Pinpoint the cell where the given text exists, returning its (X, Y) midpoint coordinate. 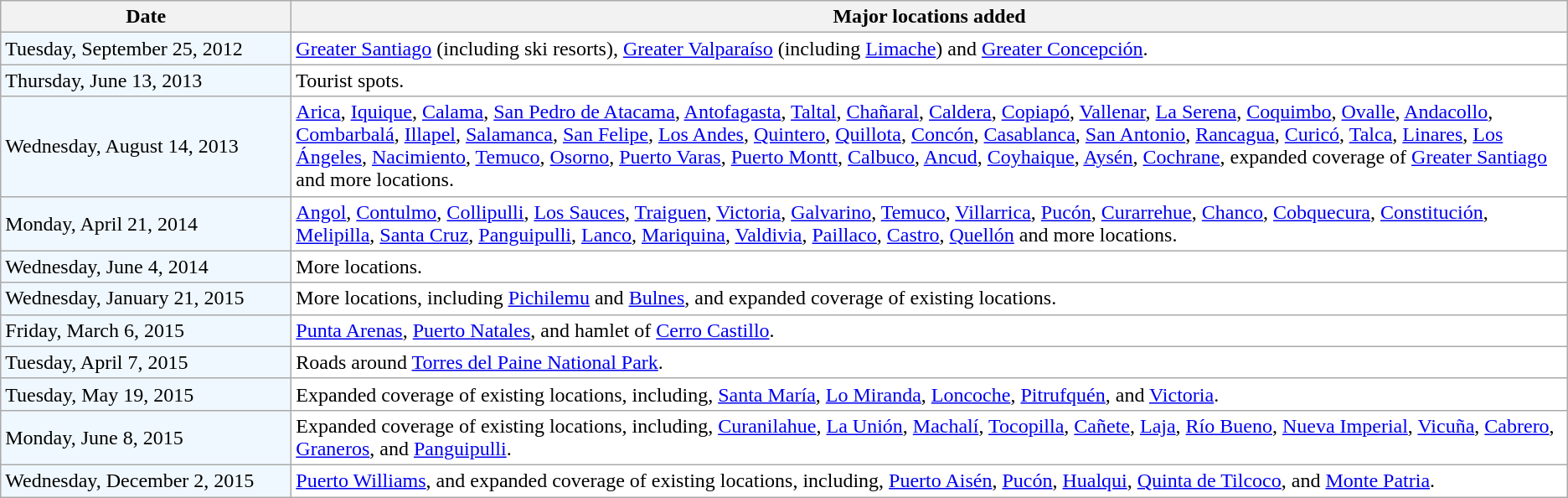
Tuesday, May 19, 2015 (146, 394)
Expanded coverage of existing locations, including, Santa María, Lo Miranda, Loncoche, Pitrufquén, and Victoria. (930, 394)
Tourist spots. (930, 80)
Date (146, 17)
Tuesday, April 7, 2015 (146, 362)
Tuesday, September 25, 2012 (146, 49)
Wednesday, January 21, 2015 (146, 298)
Greater Santiago (including ski resorts), Greater Valparaíso (including Limache) and Greater Concepción. (930, 49)
Friday, March 6, 2015 (146, 330)
Wednesday, December 2, 2015 (146, 480)
Wednesday, June 4, 2014 (146, 267)
Monday, June 8, 2015 (146, 438)
More locations. (930, 267)
Wednesday, August 14, 2013 (146, 146)
Major locations added (930, 17)
More locations, including Pichilemu and Bulnes, and expanded coverage of existing locations. (930, 298)
Monday, April 21, 2014 (146, 223)
Puerto Williams, and expanded coverage of existing locations, including, Puerto Aisén, Pucón, Hualqui, Quinta de Tilcoco, and Monte Patria. (930, 480)
Roads around Torres del Paine National Park. (930, 362)
Punta Arenas, Puerto Natales, and hamlet of Cerro Castillo. (930, 330)
Thursday, June 13, 2013 (146, 80)
